Scan for the cell matching the given text and deliver its (X, Y) coordinate at center. 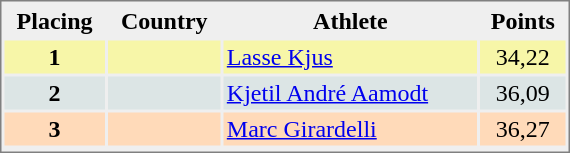
Kjetil André Aamodt (350, 92)
2 (54, 92)
1 (54, 56)
Points (523, 20)
36,09 (523, 92)
Marc Girardelli (350, 128)
Athlete (350, 20)
36,27 (523, 128)
Country (164, 20)
Lasse Kjus (350, 56)
3 (54, 128)
Placing (54, 20)
34,22 (523, 56)
